Locate the cell with the specified text and output its (X, Y) center coordinate. 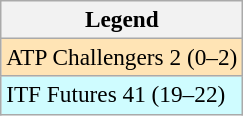
Legend (122, 19)
ITF Futures 41 (19–22) (122, 95)
ATP Challengers 2 (0–2) (122, 57)
